Search for the cell housing the specified text and yield its (x, y) center coordinate. 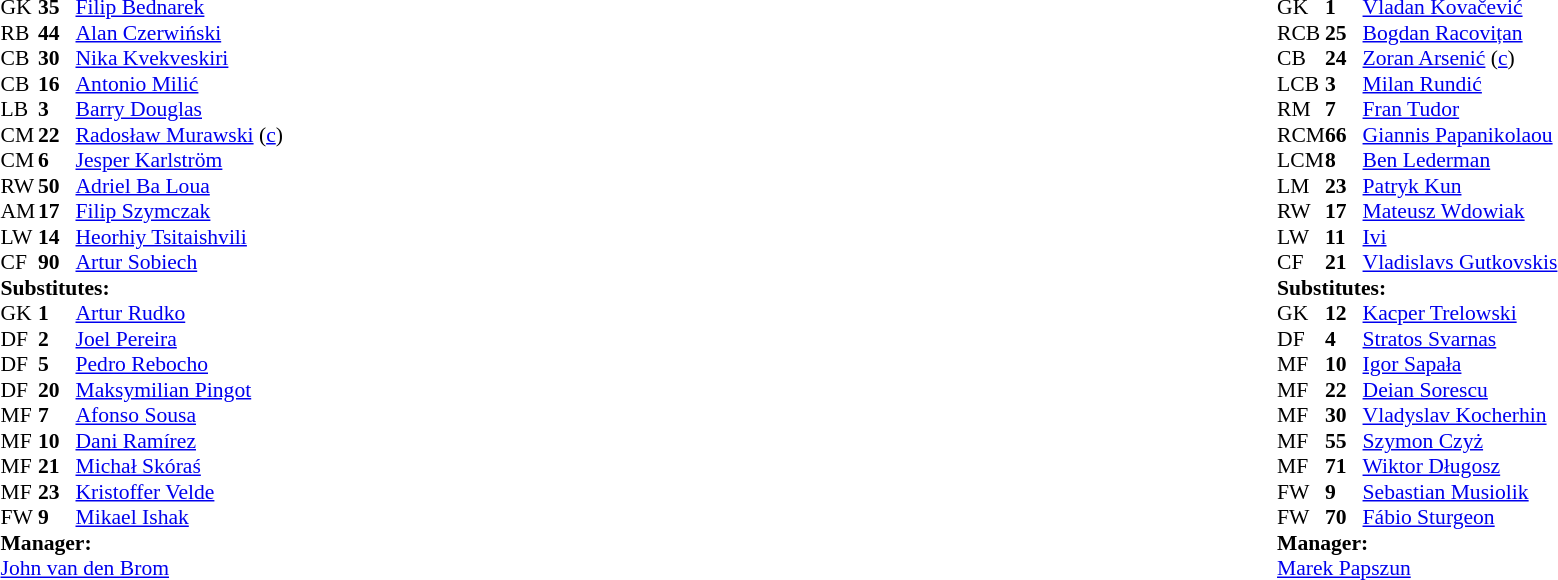
2 (57, 339)
Michał Skóraś (180, 467)
66 (1344, 135)
8 (1344, 161)
Vladislavs Gutkovskis (1460, 263)
71 (1344, 467)
Antonio Milić (180, 84)
90 (57, 263)
24 (1344, 59)
Bogdan Racovițan (1460, 33)
Mateusz Wdowiak (1460, 211)
Fran Tudor (1460, 109)
Afonso Sousa (180, 415)
Nika Kvekveskiri (180, 59)
6 (57, 161)
Giannis Papanikolaou (1460, 135)
RM (1301, 109)
Joel Pereira (180, 339)
Deian Sorescu (1460, 390)
Dani Ramírez (180, 441)
Zoran Arsenić (c) (1460, 59)
Ben Lederman (1460, 161)
44 (57, 33)
Radosław Murawski (c) (180, 135)
Fábio Sturgeon (1460, 517)
Artur Sobiech (180, 263)
1 (57, 313)
Stratos Svarnas (1460, 339)
Sebastian Musiolik (1460, 492)
Barry Douglas (180, 109)
Szymon Czyż (1460, 441)
Alan Czerwiński (180, 33)
20 (57, 390)
4 (1344, 339)
Adriel Ba Loua (180, 186)
50 (57, 186)
Kacper Trelowski (1460, 313)
Filip Szymczak (180, 211)
16 (57, 84)
Milan Rundić (1460, 84)
LM (1301, 186)
Heorhiy Tsitaishvili (180, 237)
Igor Sapała (1460, 365)
RB (19, 33)
RCM (1301, 135)
Patryk Kun (1460, 186)
Wiktor Długosz (1460, 467)
RCB (1301, 33)
Maksymilian Pingot (180, 390)
Mikael Ishak (180, 517)
Kristoffer Velde (180, 492)
Artur Rudko (180, 313)
Vladyslav Kocherhin (1460, 415)
12 (1344, 313)
Pedro Rebocho (180, 365)
Ivi (1460, 237)
LB (19, 109)
LCB (1301, 84)
55 (1344, 441)
Jesper Karlström (180, 161)
11 (1344, 237)
5 (57, 365)
LCM (1301, 161)
14 (57, 237)
25 (1344, 33)
70 (1344, 517)
AM (19, 211)
